Detect which cell encompasses the target text, then output its [X, Y] center coordinate. 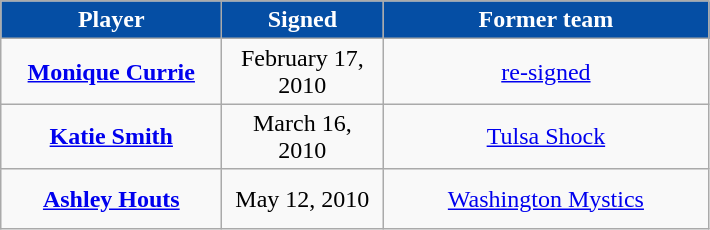
February 17, 2010 [302, 72]
Monique Currie [112, 72]
Tulsa Shock [546, 136]
re-signed [546, 72]
Former team [546, 20]
Ashley Houts [112, 199]
Washington Mystics [546, 199]
March 16, 2010 [302, 136]
May 12, 2010 [302, 199]
Signed [302, 20]
Player [112, 20]
Katie Smith [112, 136]
